Return (x, y) of the center of cell containing provided text 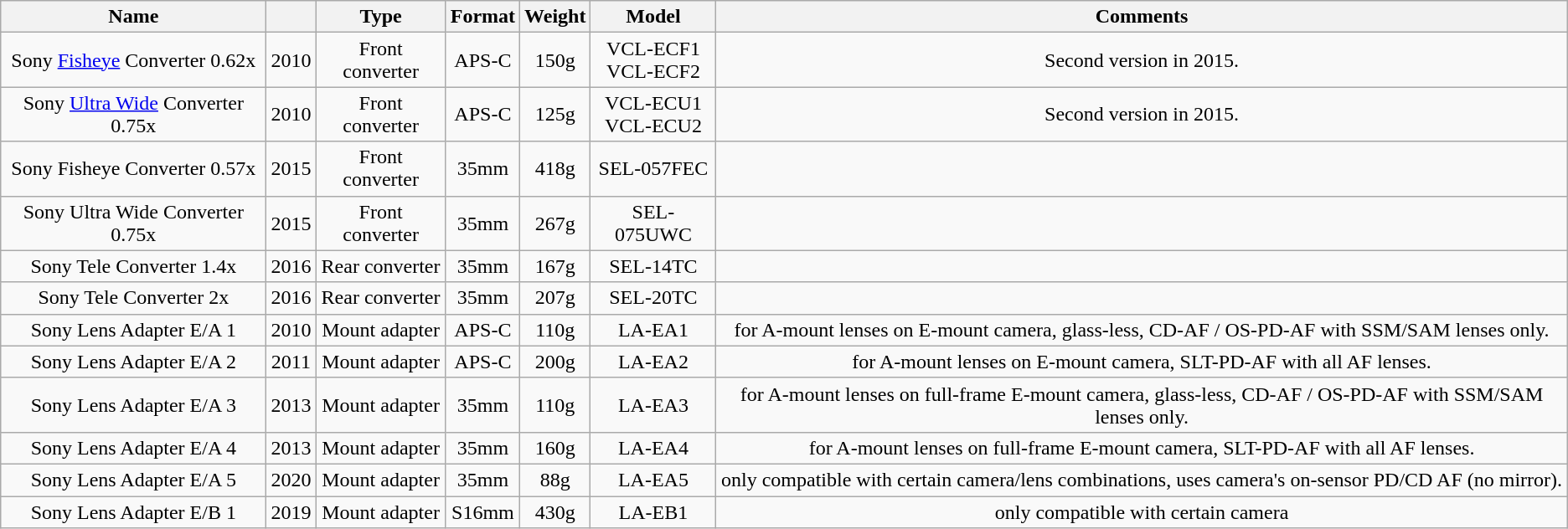
88g (555, 480)
Sony Lens Adapter E/A 1 (134, 330)
Model (653, 17)
S16mm (482, 511)
LA-EA1 (653, 330)
125g (555, 114)
Sony Tele Converter 2x (134, 298)
Sony Lens Adapter E/B 1 (134, 511)
150g (555, 60)
Sony Lens Adapter E/A 4 (134, 448)
Sony Lens Adapter E/A 2 (134, 362)
for A-mount lenses on E-mount camera, glass-less, CD-AF / OS-PD-AF with SSM/SAM lenses only. (1142, 330)
2011 (291, 362)
VCL-ECU1VCL-ECU2 (653, 114)
for A-mount lenses on E-mount camera, SLT-PD-AF with all AF lenses. (1142, 362)
Format (482, 17)
Type (380, 17)
200g (555, 362)
2019 (291, 511)
SEL-20TC (653, 298)
SEL-057FEC (653, 169)
SEL-075UWC (653, 223)
LA-EA5 (653, 480)
LA-EB1 (653, 511)
207g (555, 298)
Sony Lens Adapter E/A 5 (134, 480)
167g (555, 266)
430g (555, 511)
267g (555, 223)
for A-mount lenses on full-frame E-mount camera, glass-less, CD-AF / OS-PD-AF with SSM/SAM lenses only. (1142, 405)
for A-mount lenses on full-frame E-mount camera, SLT-PD-AF with all AF lenses. (1142, 448)
Name (134, 17)
LA-EA4 (653, 448)
LA-EA2 (653, 362)
Weight (555, 17)
LA-EA3 (653, 405)
Sony Lens Adapter E/A 3 (134, 405)
SEL-14TC (653, 266)
160g (555, 448)
2020 (291, 480)
only compatible with certain camera (1142, 511)
VCL-ECF1VCL-ECF2 (653, 60)
Sony Tele Converter 1.4x (134, 266)
Sony Fisheye Converter 0.62x (134, 60)
Sony Fisheye Converter 0.57x (134, 169)
Comments (1142, 17)
418g (555, 169)
only compatible with certain camera/lens combinations, uses camera's on-sensor PD/CD AF (no mirror). (1142, 480)
